Determine the [X, Y] coordinate at the center of the cell enclosing the given text.  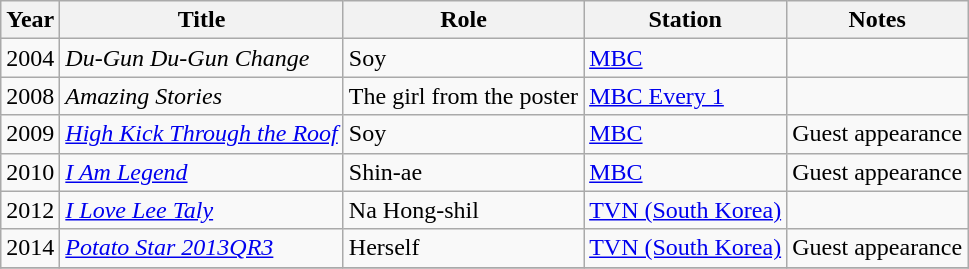
2014 [30, 248]
2004 [30, 58]
Du-Gun Du-Gun Change [202, 58]
2010 [30, 172]
High Kick Through the Roof [202, 134]
Title [202, 20]
I Love Lee Taly [202, 210]
MBC Every 1 [686, 96]
Notes [878, 20]
Station [686, 20]
Amazing Stories [202, 96]
I Am Legend [202, 172]
Na Hong-shil [463, 210]
2012 [30, 210]
Herself [463, 248]
Potato Star 2013QR3 [202, 248]
The girl from the poster [463, 96]
Role [463, 20]
2008 [30, 96]
Year [30, 20]
2009 [30, 134]
Shin-ae [463, 172]
